Return [X, Y] of the center of cell containing provided text 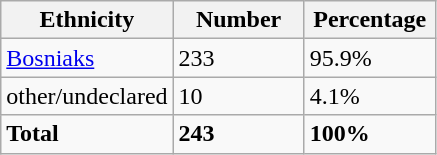
other/undeclared [87, 96]
10 [238, 96]
95.9% [370, 58]
243 [238, 134]
233 [238, 58]
100% [370, 134]
Percentage [370, 20]
Ethnicity [87, 20]
Number [238, 20]
Bosniaks [87, 58]
4.1% [370, 96]
Total [87, 134]
